From the cell containing the given text, extract its center point as [X, Y] coordinate. 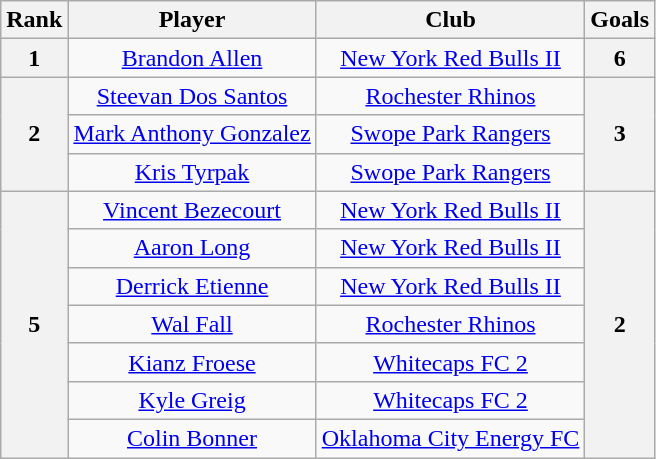
Steevan Dos Santos [192, 96]
Wal Fall [192, 324]
Goals [620, 20]
5 [34, 324]
Mark Anthony Gonzalez [192, 134]
Kyle Greig [192, 400]
Oklahoma City Energy FC [450, 438]
3 [620, 134]
Aaron Long [192, 248]
Brandon Allen [192, 58]
Rank [34, 20]
Player [192, 20]
1 [34, 58]
6 [620, 58]
Kianz Froese [192, 362]
Derrick Etienne [192, 286]
Colin Bonner [192, 438]
Club [450, 20]
Vincent Bezecourt [192, 210]
Kris Tyrpak [192, 172]
